Scan for the cell matching the given text and deliver its [X, Y] coordinate at center. 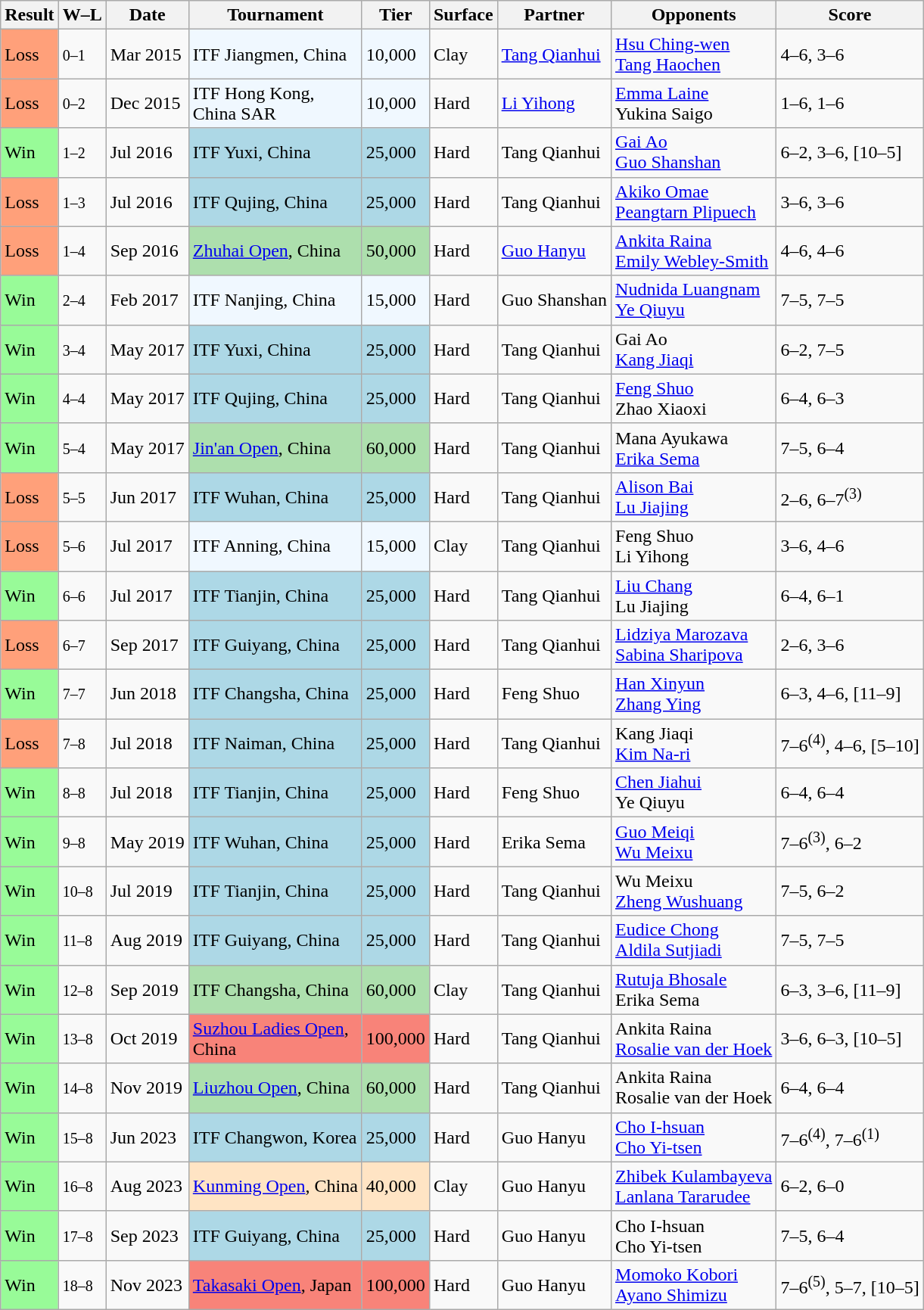
Opponents [694, 15]
Aug 2023 [147, 1187]
Rutuja Bhosale Erika Sema [694, 990]
Nudnida Luangnam Ye Qiuyu [694, 300]
May 2019 [147, 842]
15–8 [82, 1137]
Akiko Omae Peangtarn Plipuech [694, 201]
Surface [463, 15]
Alison Bai Lu Jiajing [694, 496]
Partner [554, 15]
5–4 [82, 448]
Sep 2016 [147, 251]
Kunming Open, China [275, 1187]
Nov 2023 [147, 1285]
6–6 [82, 595]
W–L [82, 15]
1–6, 1–6 [850, 103]
11–8 [82, 940]
Jun 2017 [147, 496]
Jun 2023 [147, 1137]
14–8 [82, 1088]
Oct 2019 [147, 1038]
7–6(5), 5–7, [10–5] [850, 1285]
3–6, 4–6 [850, 546]
7–6(4), 7–6(1) [850, 1137]
8–8 [82, 793]
7–6(3), 6–2 [850, 842]
Gai Ao Kang Jiaqi [694, 350]
Han Xinyun Zhang Ying [694, 695]
ITF Jiangmen, China [275, 54]
6–4, 6–3 [850, 398]
6–7 [82, 645]
1–4 [82, 251]
6–2, 7–5 [850, 350]
2–6, 3–6 [850, 645]
Feng Shuo Zhao Xiaoxi [694, 398]
6–4, 6–1 [850, 595]
Hsu Ching-wen Tang Haochen [694, 54]
50,000 [395, 251]
1–2 [82, 153]
Mar 2015 [147, 54]
ITF Changwon, Korea [275, 1137]
Dec 2015 [147, 103]
0–1 [82, 54]
Zhuhai Open, China [275, 251]
Liu Chang Lu Jiajing [694, 595]
Emma Laine Yukina Saigo [694, 103]
ITF Anning, China [275, 546]
3–6, 6–3, [10–5] [850, 1038]
Chen Jiahui Ye Qiuyu [694, 793]
Momoko Kobori Ayano Shimizu [694, 1285]
Jul 2019 [147, 891]
Zhibek Kulambayeva Lanlana Tararudee [694, 1187]
ITF Naiman, China [275, 743]
Sep 2023 [147, 1235]
3–4 [82, 350]
Mana Ayukawa Erika Sema [694, 448]
17–8 [82, 1235]
Wu Meixu Zheng Wushuang [694, 891]
9–8 [82, 842]
3–6, 3–6 [850, 201]
Jun 2018 [147, 695]
ITF Nanjing, China [275, 300]
4–6, 3–6 [850, 54]
2–6, 6–7(3) [850, 496]
Erika Sema [554, 842]
Liuzhou Open, China [275, 1088]
4–6, 4–6 [850, 251]
7–8 [82, 743]
0–2 [82, 103]
5–5 [82, 496]
5–6 [82, 546]
Ankita Raina Emily Webley-Smith [694, 251]
6–3, 4–6, [11–9] [850, 695]
18–8 [82, 1285]
Tier [395, 15]
6–2, 6–0 [850, 1187]
2–4 [82, 300]
Jin'an Open, China [275, 448]
Score [850, 15]
Result [30, 15]
16–8 [82, 1187]
Guo Shanshan [554, 300]
Li Yihong [554, 103]
Takasaki Open, Japan [275, 1285]
1–3 [82, 201]
Sep 2017 [147, 645]
Feng Shuo Li Yihong [694, 546]
6–3, 3–6, [11–9] [850, 990]
7–6(4), 4–6, [5–10] [850, 743]
Kang Jiaqi Kim Na-ri [694, 743]
Nov 2019 [147, 1088]
Guo Meiqi Wu Meixu [694, 842]
Aug 2019 [147, 940]
7–7 [82, 695]
Feb 2017 [147, 300]
40,000 [395, 1187]
13–8 [82, 1038]
6–2, 3–6, [10–5] [850, 153]
7–5, 6–2 [850, 891]
Suzhou Ladies Open, China [275, 1038]
Tournament [275, 15]
12–8 [82, 990]
ITF Hong Kong, China SAR [275, 103]
Sep 2019 [147, 990]
Date [147, 15]
Lidziya Marozava Sabina Sharipova [694, 645]
Eudice Chong Aldila Sutjiadi [694, 940]
4–4 [82, 398]
Gai Ao Guo Shanshan [694, 153]
10–8 [82, 891]
